Return (x, y) of the center of cell containing provided text 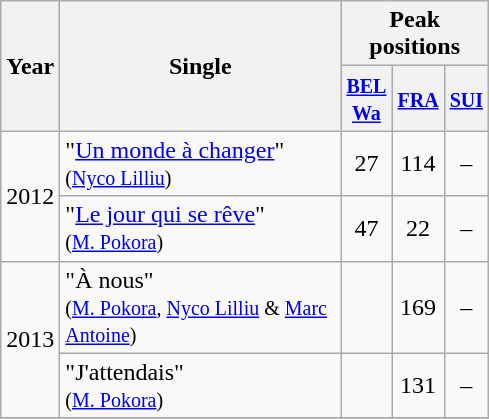
27 (366, 164)
"Un monde à changer"(Nyco Lilliu) (200, 164)
169 (418, 307)
22 (418, 228)
2012 (30, 196)
"J'attendais"(M. Pokora) (200, 386)
BEL Wa (366, 98)
2013 (30, 340)
47 (366, 228)
114 (418, 164)
"À nous"(M. Pokora, Nyco Lilliu & Marc Antoine) (200, 307)
Peak positions (415, 34)
"Le jour qui se rêve"(M. Pokora) (200, 228)
SUI (466, 98)
Year (30, 66)
Single (200, 66)
131 (418, 386)
FRA (418, 98)
